Output the [x, y] coordinate of the center of the cell containing the given text.  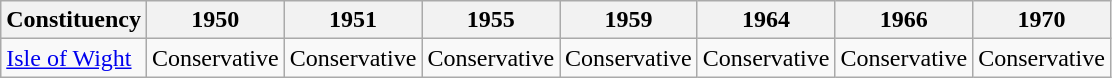
1966 [904, 20]
Isle of Wight [74, 58]
1964 [766, 20]
1970 [1042, 20]
1950 [215, 20]
1951 [353, 20]
1955 [491, 20]
1959 [629, 20]
Constituency [74, 20]
